Determine the (X, Y) coordinate at the center of the cell enclosing the given text.  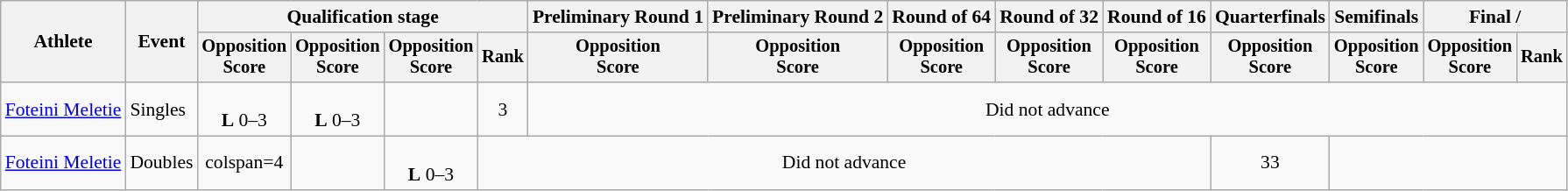
33 (1270, 163)
Round of 64 (941, 17)
Round of 32 (1049, 17)
Semifinals (1377, 17)
Round of 16 (1156, 17)
Athlete (63, 42)
Qualification stage (363, 17)
Singles (161, 109)
Event (161, 42)
Preliminary Round 1 (618, 17)
3 (503, 109)
Doubles (161, 163)
Quarterfinals (1270, 17)
Preliminary Round 2 (797, 17)
colspan=4 (244, 163)
Final / (1495, 17)
